Extract the (X, Y) coordinate from the center of the cell holding the provided text.  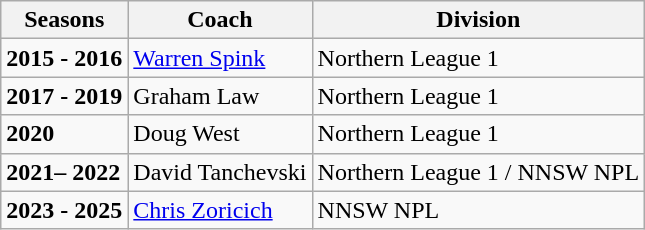
Doug West (220, 134)
2021– 2022 (64, 172)
Graham Law (220, 96)
2017 - 2019 (64, 96)
2023 - 2025 (64, 210)
Division (478, 20)
NNSW NPL (478, 210)
Chris Zoricich (220, 210)
David Tanchevski (220, 172)
2015 - 2016 (64, 58)
Warren Spink (220, 58)
2020 (64, 134)
Coach (220, 20)
Northern League 1 / NNSW NPL (478, 172)
Seasons (64, 20)
